From the cell containing the given text, extract its center point as [x, y] coordinate. 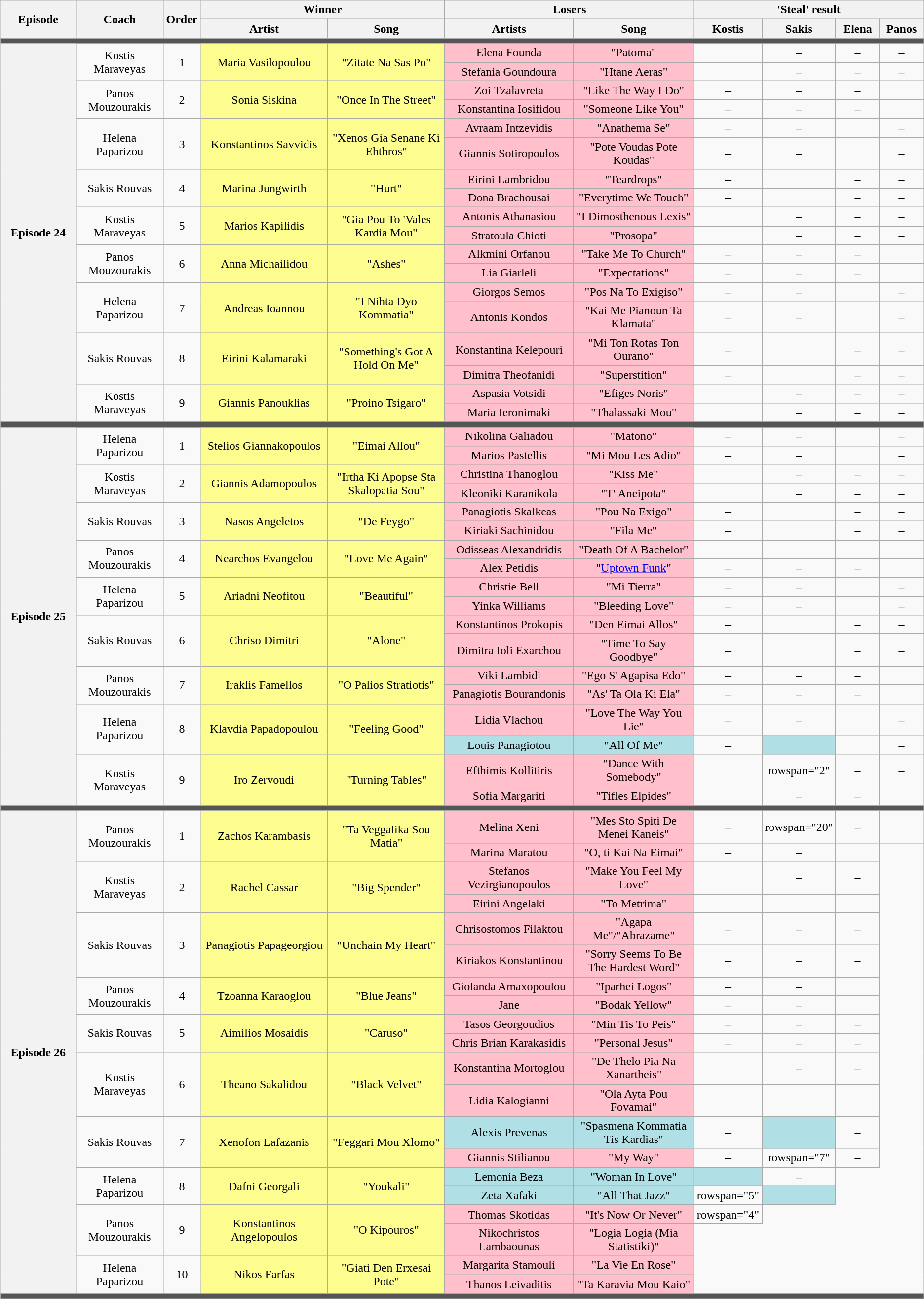
"Logia Logia (Mia Statistiki)" [634, 1239]
"Something's Got A Hold On Me" [386, 358]
"Den Eimai Allos" [634, 625]
Melina Xeni [509, 827]
"Alone" [386, 641]
Antonis Athanasiou [509, 216]
"Like The Way I Do" [634, 90]
Giorgos Semos [509, 292]
"Ola Ayta Pou Fovamai" [634, 1100]
Elena [858, 29]
"Proino Tsigaro" [386, 403]
"Efiges Noris" [634, 394]
"All That Jazz" [634, 1195]
rowspan="20" [799, 827]
Panagiotis Bourandonis [509, 694]
Eirini Kalamaraki [264, 358]
"Beautiful" [386, 596]
Nikolina Galiadou [509, 436]
"Unchain My Heart" [386, 945]
Giolanda Amaxopoulou [509, 986]
'Steal' result [808, 10]
"Teardrops" [634, 179]
"Mi Tierra" [634, 587]
Konstantinos Prokopis [509, 625]
Anna Michailidou [264, 264]
"Pou Na Exigo" [634, 512]
"Kiss Me" [634, 474]
"Uptown Funk" [634, 568]
"I Dimosthenous Lexis" [634, 216]
Kleoniki Karanikola [509, 493]
"O Kipouros" [386, 1230]
Losers [570, 10]
Aspasia Votsidi [509, 394]
Iraklis Famellos [264, 685]
Marios Pastellis [509, 455]
"Mes Sto Spiti De Menei Kaneis" [634, 827]
Konstantina Mortoglou [509, 1068]
Artist [264, 29]
"Prosopa" [634, 236]
Kiriakos Konstantinou [509, 961]
Episode [38, 19]
Klavdia Papadopoulou [264, 729]
Nearchos Evangelou [264, 559]
Theano Sakalidou [264, 1084]
"Love The Way You Lie" [634, 720]
"To Metrima" [634, 903]
Panagiotis Papageorgiou [264, 945]
"Ashes" [386, 264]
Odisseas Alexandridis [509, 550]
Konstantinos Savvidis [264, 144]
Aimilios Mosaidis [264, 1033]
Giannis Stilianou [509, 1158]
"Irtha Ki Apopse Sta Skalopatia Sou" [386, 483]
"Youkali" [386, 1186]
"Big Spender" [386, 887]
Giannis Sotiropoulos [509, 153]
Panos [901, 29]
"My Way" [634, 1158]
"La Vie En Rose" [634, 1265]
Alexis Prevenas [509, 1133]
Tasos Georgoudios [509, 1024]
Sonia Siskina [264, 100]
Andreas Ioannou [264, 308]
Kostis [728, 29]
Dafni Georgali [264, 1186]
Marina Jungwirth [264, 188]
"De Feygo" [386, 521]
"De Thelo Pia Na Xanartheis" [634, 1068]
Zoi Tzalavreta [509, 90]
"Zitate Na Sas Po" [386, 62]
"Kai Me Pianoun Ta Klamata" [634, 317]
"Min Tis To Peis" [634, 1024]
Thomas Skotidas [509, 1214]
"Blue Jeans" [386, 996]
"Death Of A Bachelor" [634, 550]
"Xenos Gia Senane Ki Ehthros" [386, 144]
Stratoula Chioti [509, 236]
"Superstition" [634, 375]
Christie Bell [509, 587]
"Make You Feel My Love" [634, 878]
Marina Maratou [509, 852]
"Bodak Yellow" [634, 1005]
"Caruso" [386, 1033]
"Ta Karavia Mou Kaio" [634, 1284]
Panagiotis Skalkeas [509, 512]
Episode 25 [38, 616]
"Mi Mou Les Adio" [634, 455]
Stelios Giannakopoulos [264, 446]
Chris Brian Karakasidis [509, 1043]
Eirini Angelaki [509, 903]
"Matono" [634, 436]
"Ego S' Agapisa Edo" [634, 675]
"Eimai Allou" [386, 446]
"Bleeding Love" [634, 606]
rowspan="4" [728, 1214]
"Woman In Love" [634, 1177]
"Personal Jesus" [634, 1043]
Giannis Adamopoulos [264, 483]
"O Palios Stratiotis" [386, 685]
Yinka Williams [509, 606]
Kiriaki Sachinidou [509, 530]
"Love Me Again" [386, 559]
"Pote Voudas Pote Koudas" [634, 153]
Antonis Kondos [509, 317]
"T' Aneipota" [634, 493]
"Someone Like You" [634, 109]
Viki Lambidi [509, 675]
"Black Velvet" [386, 1084]
"Patoma" [634, 53]
10 [182, 1274]
Konstantina Kelepouri [509, 350]
Chriso Dimitri [264, 641]
"Agapa Me"/"Abrazame" [634, 929]
Thanos Leivaditis [509, 1284]
"Giati Den Erxesai Pote" [386, 1274]
Maria Vasilopoulou [264, 62]
Nikochristos Lambaounas [509, 1239]
"Dance With Somebody" [634, 770]
"Anathema Se" [634, 128]
"Mi Ton Rotas Ton Ourano" [634, 350]
Dimitra Theofanidi [509, 375]
"Thalassaki Mou" [634, 412]
"All Of Me" [634, 745]
Zachos Karambasis [264, 836]
Episode 26 [38, 1052]
Konstantina Iosifidou [509, 109]
Coach [119, 19]
Sofia Margariti [509, 796]
rowspan="5" [728, 1195]
"Feeling Good" [386, 729]
rowspan="2" [799, 770]
Margarita Stamouli [509, 1265]
Stefania Goundoura [509, 72]
"Tifles Elpides" [634, 796]
Jane [509, 1005]
"I Nihta Dyo Kommatia" [386, 308]
"As' Ta Ola Ki Ela" [634, 694]
"Pos Na To Exigiso" [634, 292]
Alkmini Orfanou [509, 254]
Alex Petidis [509, 568]
Lemonia Beza [509, 1177]
"Take Me To Church" [634, 254]
Maria Ieronimaki [509, 412]
Zeta Xafaki [509, 1195]
"It's Now Or Never" [634, 1214]
Christina Thanoglou [509, 474]
rowspan="7" [799, 1158]
"Feggari Mou Xlomo" [386, 1142]
Dona Brachousai [509, 197]
Order [182, 19]
"Once In The Street" [386, 100]
Lidia Vlachou [509, 720]
Giannis Panouklias [264, 403]
Artists [509, 29]
Nasos Angeletos [264, 521]
"Sorry Seems To Be The Hardest Word" [634, 961]
Stefanos Vezirgianopoulos [509, 878]
"Htane Aeras" [634, 72]
"Ta Veggalika Sou Matia" [386, 836]
Chrisostomos Filaktou [509, 929]
Elena Founda [509, 53]
Lia Giarleli [509, 273]
Dimitra Ioli Exarchou [509, 650]
"Time To Say Goodbye" [634, 650]
"Everytime We Touch" [634, 197]
Lidia Kalogianni [509, 1100]
Tzoanna Karaoglou [264, 996]
"Gia Pou To 'Vales Kardia Mou" [386, 226]
"O, ti Kai Na Eimai" [634, 852]
"Hurt" [386, 188]
Efthimis Kollitiris [509, 770]
"Turning Tables" [386, 780]
"Expectations" [634, 273]
Louis Panagiotou [509, 745]
Iro Zervoudi [264, 780]
"Spasmena Kommatia Tis Kardias" [634, 1133]
"Fila Me" [634, 530]
"Iparhei Logos" [634, 986]
Ariadni Neofitou [264, 596]
Xenofon Lafazanis [264, 1142]
Konstantinos Angelopoulos [264, 1230]
Marios Kapilidis [264, 226]
Sakis [799, 29]
Episode 24 [38, 233]
Eirini Lambridou [509, 179]
Winner [323, 10]
Nikos Farfas [264, 1274]
Rachel Cassar [264, 887]
Avraam Intzevidis [509, 128]
